Extract the (X, Y) coordinate from the center of the cell holding the provided text.  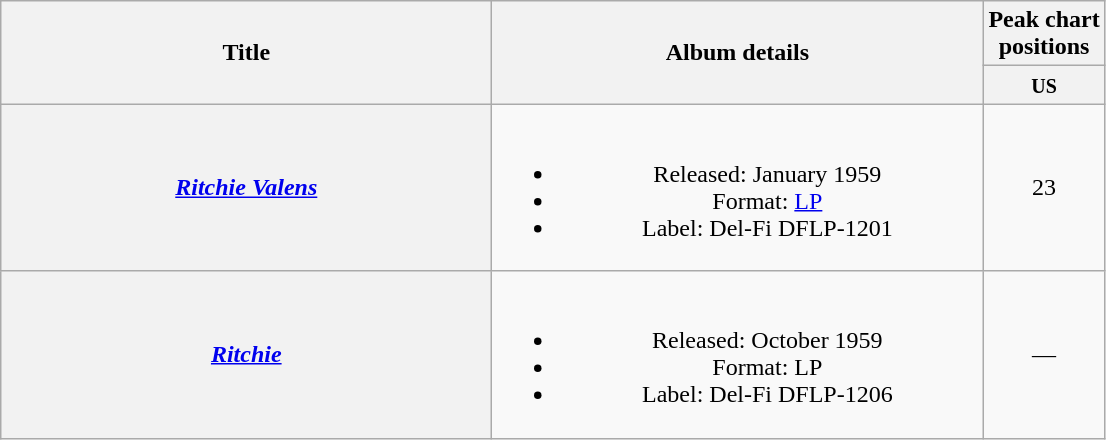
— (1044, 354)
Album details (738, 52)
Ritchie (246, 354)
Released: January 1959Format: LPLabel: Del-Fi DFLP-1201 (738, 188)
Peak chartpositions (1044, 34)
23 (1044, 188)
Title (246, 52)
Released: October 1959Format: LPLabel: Del-Fi DFLP-1206 (738, 354)
US (1044, 85)
Ritchie Valens (246, 188)
